Detect which cell encompasses the target text, then output its (X, Y) center coordinate. 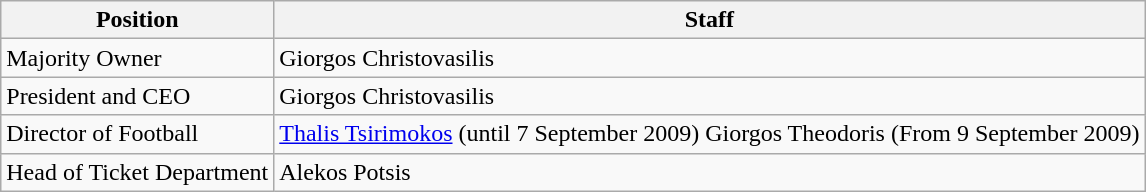
President and CEO (138, 96)
Head of Ticket Department (138, 172)
Director of Football (138, 134)
Alekos Potsis (710, 172)
Position (138, 20)
Thalis Tsirimokos (until 7 September 2009) Giorgos Theodoris (From 9 September 2009) (710, 134)
Staff (710, 20)
Majority Owner (138, 58)
